Find where the given text appears and provide that cell's center as (X, Y) coordinate. 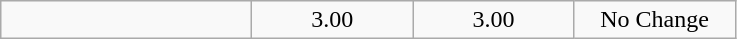
No Change (654, 20)
